Output the (X, Y) coordinate of the center of the cell containing the given text.  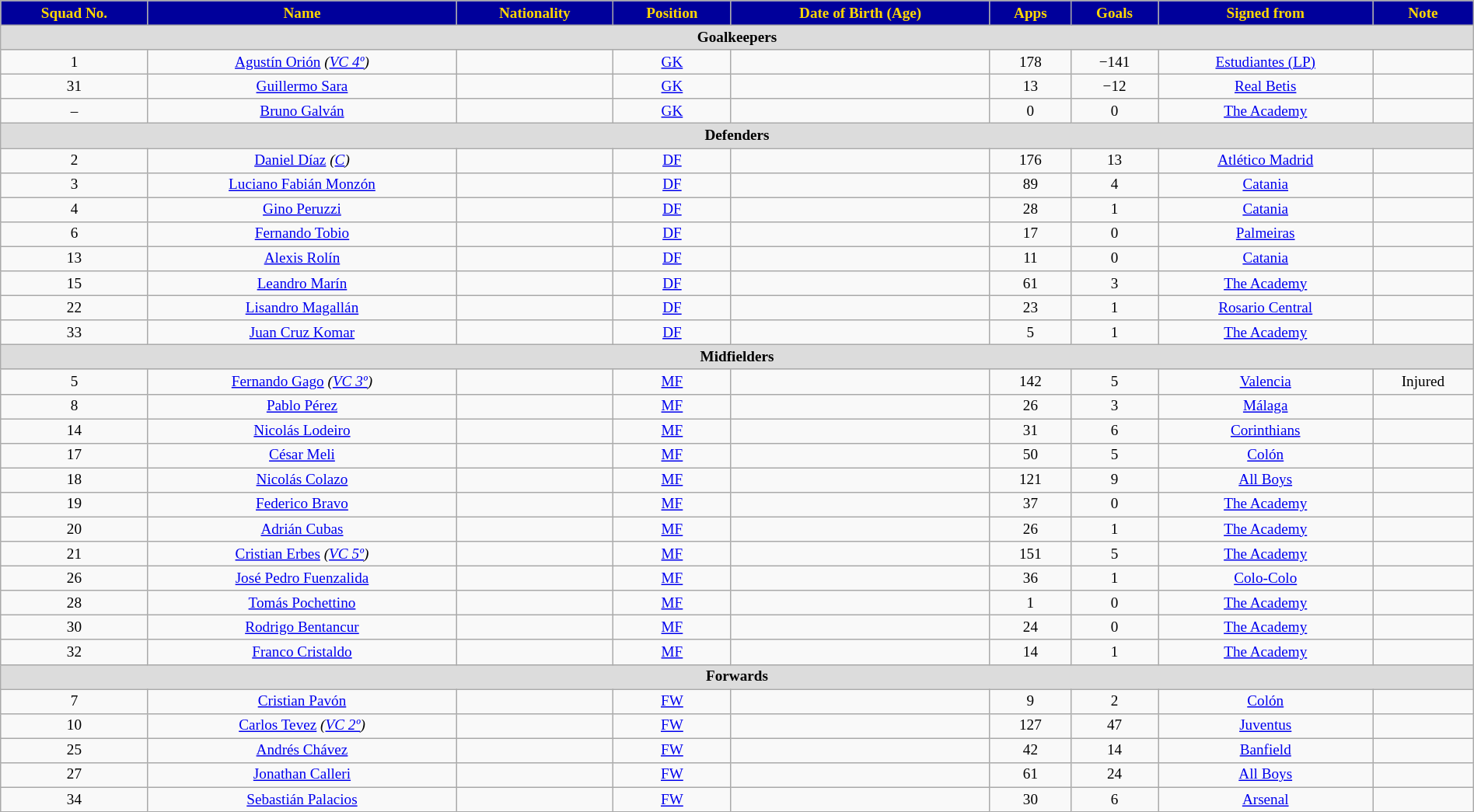
Federico Bravo (302, 504)
Corinthians (1266, 430)
15 (75, 284)
Atlético Madrid (1266, 160)
Guillermo Sara (302, 86)
Date of Birth (Age) (861, 13)
20 (75, 529)
Pablo Pérez (302, 406)
Juventus (1266, 726)
8 (75, 406)
−12 (1114, 86)
Nationality (535, 13)
Nicolás Colazo (302, 480)
18 (75, 480)
47 (1114, 726)
Colo-Colo (1266, 578)
Agustín Orión (VC 4º) (302, 62)
Sebastián Palacios (302, 800)
José Pedro Fuenzalida (302, 578)
11 (1030, 259)
7 (75, 701)
Juan Cruz Komar (302, 333)
Carlos Tevez (VC 2º) (302, 726)
Lisandro Magallán (302, 308)
Name (302, 13)
Forwards (737, 677)
127 (1030, 726)
32 (75, 652)
10 (75, 726)
19 (75, 504)
Goalkeepers (737, 37)
Midfielders (737, 357)
50 (1030, 455)
176 (1030, 160)
Real Betis (1266, 86)
121 (1030, 480)
33 (75, 333)
151 (1030, 554)
– (75, 111)
36 (1030, 578)
89 (1030, 185)
Defenders (737, 136)
Málaga (1266, 406)
Squad No. (75, 13)
Note (1423, 13)
42 (1030, 751)
Nicolás Lodeiro (302, 430)
34 (75, 800)
Daniel Díaz (C) (302, 160)
Adrián Cubas (302, 529)
Andrés Chávez (302, 751)
Banfield (1266, 751)
Arsenal (1266, 800)
Goals (1114, 13)
Injured (1423, 382)
Fernando Gago (VC 3º) (302, 382)
Leandro Marín (302, 284)
Apps (1030, 13)
37 (1030, 504)
Alexis Rolín (302, 259)
Franco Cristaldo (302, 652)
Gino Peruzzi (302, 210)
142 (1030, 382)
Palmeiras (1266, 234)
25 (75, 751)
Bruno Galván (302, 111)
22 (75, 308)
21 (75, 554)
Tomás Pochettino (302, 603)
−141 (1114, 62)
Rodrigo Bentancur (302, 628)
178 (1030, 62)
27 (75, 775)
Luciano Fabián Monzón (302, 185)
César Meli (302, 455)
Estudiantes (LP) (1266, 62)
Fernando Tobio (302, 234)
Signed from (1266, 13)
23 (1030, 308)
Position (672, 13)
Rosario Central (1266, 308)
Valencia (1266, 382)
Cristian Pavón (302, 701)
Jonathan Calleri (302, 775)
Cristian Erbes (VC 5º) (302, 554)
